Extract the (X, Y) coordinate from the center of the cell holding the provided text.  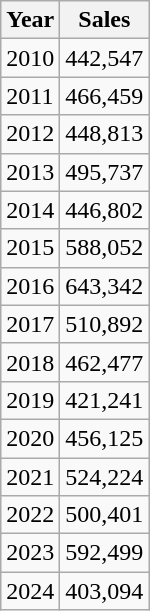
500,401 (104, 515)
Sales (104, 20)
2016 (30, 286)
2021 (30, 477)
2017 (30, 324)
403,094 (104, 591)
2014 (30, 210)
466,459 (104, 96)
456,125 (104, 438)
2024 (30, 591)
Year (30, 20)
2018 (30, 362)
2020 (30, 438)
2023 (30, 553)
495,737 (104, 172)
588,052 (104, 248)
2022 (30, 515)
2019 (30, 400)
2013 (30, 172)
643,342 (104, 286)
462,477 (104, 362)
2010 (30, 58)
421,241 (104, 400)
592,499 (104, 553)
510,892 (104, 324)
448,813 (104, 134)
442,547 (104, 58)
2011 (30, 96)
2015 (30, 248)
446,802 (104, 210)
524,224 (104, 477)
2012 (30, 134)
